Scan for the cell matching the given text and deliver its [x, y] coordinate at center. 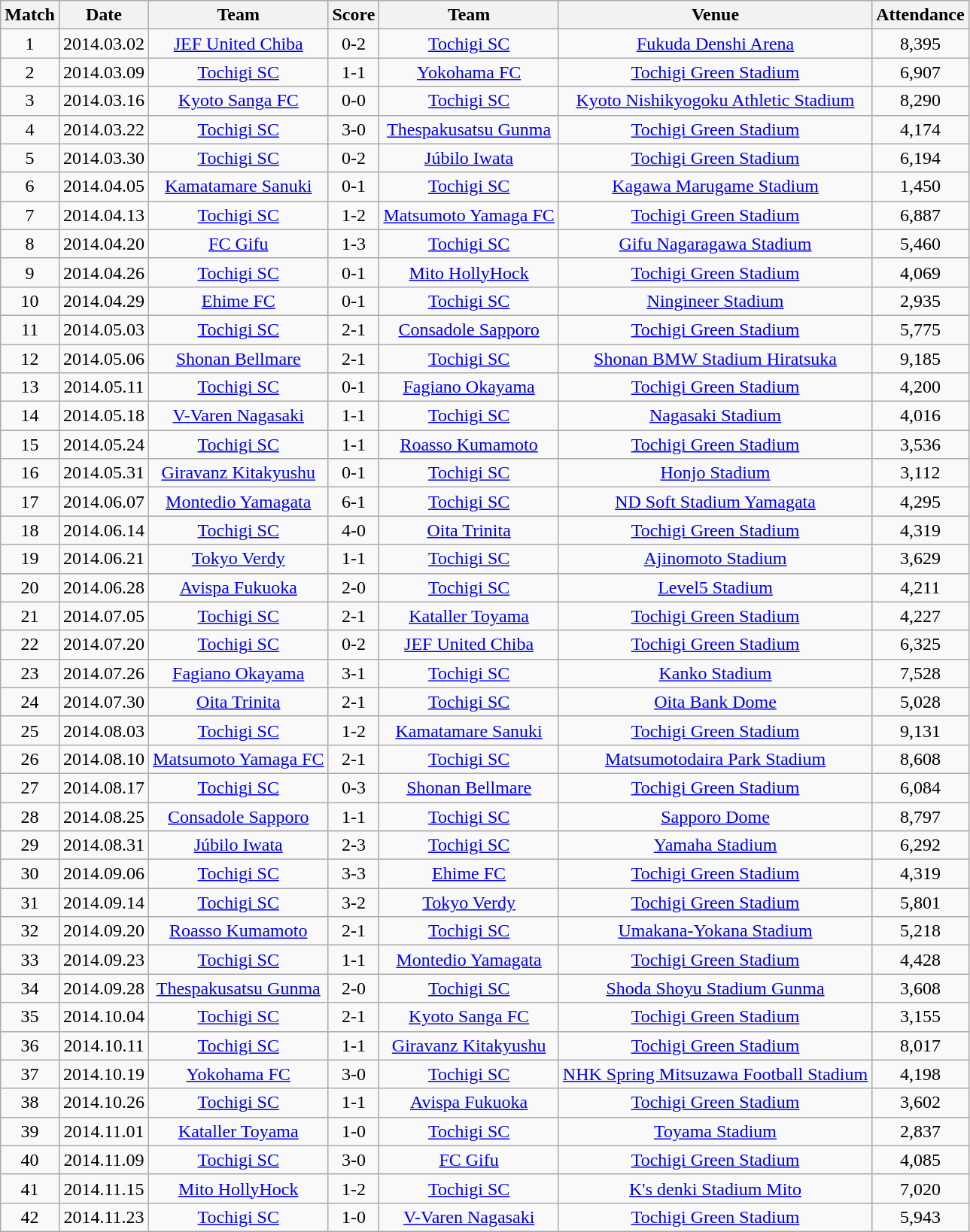
5,218 [920, 931]
2014.08.25 [104, 816]
42 [30, 1217]
2014.09.23 [104, 960]
5,460 [920, 244]
6,194 [920, 158]
39 [30, 1131]
10 [30, 301]
37 [30, 1074]
2014.03.22 [104, 129]
9,131 [920, 730]
40 [30, 1160]
9 [30, 272]
7,528 [920, 673]
4,198 [920, 1074]
23 [30, 673]
2014.07.26 [104, 673]
6 [30, 187]
0-0 [354, 101]
32 [30, 931]
2 [30, 72]
41 [30, 1188]
2014.07.20 [104, 645]
35 [30, 1017]
14 [30, 416]
27 [30, 787]
Gifu Nagaragawa Stadium [715, 244]
2,935 [920, 301]
Umakana-Yokana Stadium [715, 931]
29 [30, 845]
4,295 [920, 502]
6,325 [920, 645]
3-3 [354, 874]
19 [30, 559]
2014.03.09 [104, 72]
7 [30, 215]
Ajinomoto Stadium [715, 559]
2014.05.31 [104, 473]
22 [30, 645]
1-3 [354, 244]
2014.11.09 [104, 1160]
2014.08.03 [104, 730]
2014.08.31 [104, 845]
2014.09.20 [104, 931]
36 [30, 1045]
4 [30, 129]
15 [30, 445]
2,837 [920, 1131]
1 [30, 44]
2014.05.18 [104, 416]
2014.10.19 [104, 1074]
3-1 [354, 673]
2014.05.24 [104, 445]
3,155 [920, 1017]
2014.05.06 [104, 359]
2014.09.06 [104, 874]
24 [30, 702]
2014.10.04 [104, 1017]
5,775 [920, 329]
Yamaha Stadium [715, 845]
ND Soft Stadium Yamagata [715, 502]
3,536 [920, 445]
2014.05.03 [104, 329]
3,602 [920, 1103]
6,292 [920, 845]
28 [30, 816]
8,017 [920, 1045]
26 [30, 759]
Nagasaki Stadium [715, 416]
7,020 [920, 1188]
3,112 [920, 473]
4,174 [920, 129]
2014.09.14 [104, 903]
Honjo Stadium [715, 473]
3,629 [920, 559]
8,608 [920, 759]
2014.06.21 [104, 559]
2014.07.30 [104, 702]
4,428 [920, 960]
Shoda Shoyu Stadium Gunma [715, 988]
4,227 [920, 616]
0-3 [354, 787]
5,801 [920, 903]
2-3 [354, 845]
2014.10.11 [104, 1045]
11 [30, 329]
2014.03.02 [104, 44]
NHK Spring Mitsuzawa Football Stadium [715, 1074]
31 [30, 903]
6,084 [920, 787]
Matsumotodaira Park Stadium [715, 759]
2014.09.28 [104, 988]
Date [104, 15]
2014.06.28 [104, 587]
K's denki Stadium Mito [715, 1188]
Level5 Stadium [715, 587]
2014.05.11 [104, 387]
Attendance [920, 15]
6,887 [920, 215]
2014.04.05 [104, 187]
2014.10.26 [104, 1103]
Kanko Stadium [715, 673]
30 [30, 874]
2014.08.17 [104, 787]
2014.04.26 [104, 272]
18 [30, 530]
Ningineer Stadium [715, 301]
4,085 [920, 1160]
38 [30, 1103]
Oita Bank Dome [715, 702]
4,211 [920, 587]
8,797 [920, 816]
Toyama Stadium [715, 1131]
Venue [715, 15]
2014.11.15 [104, 1188]
4,069 [920, 272]
Kyoto Nishikyogoku Athletic Stadium [715, 101]
5 [30, 158]
8,290 [920, 101]
2014.04.20 [104, 244]
2014.11.01 [104, 1131]
5,028 [920, 702]
6,907 [920, 72]
17 [30, 502]
4,200 [920, 387]
2014.06.07 [104, 502]
3,608 [920, 988]
2014.07.05 [104, 616]
5,943 [920, 1217]
2014.08.10 [104, 759]
3-2 [354, 903]
4-0 [354, 530]
4,016 [920, 416]
2014.11.23 [104, 1217]
16 [30, 473]
20 [30, 587]
3 [30, 101]
Score [354, 15]
8 [30, 244]
2014.06.14 [104, 530]
1,450 [920, 187]
25 [30, 730]
2014.04.13 [104, 215]
12 [30, 359]
2014.03.30 [104, 158]
Kagawa Marugame Stadium [715, 187]
33 [30, 960]
Fukuda Denshi Arena [715, 44]
Shonan BMW Stadium Hiratsuka [715, 359]
13 [30, 387]
2014.04.29 [104, 301]
9,185 [920, 359]
6-1 [354, 502]
Sapporo Dome [715, 816]
2014.03.16 [104, 101]
Match [30, 15]
34 [30, 988]
21 [30, 616]
8,395 [920, 44]
